Locate the cell with the specified text and output its [X, Y] center coordinate. 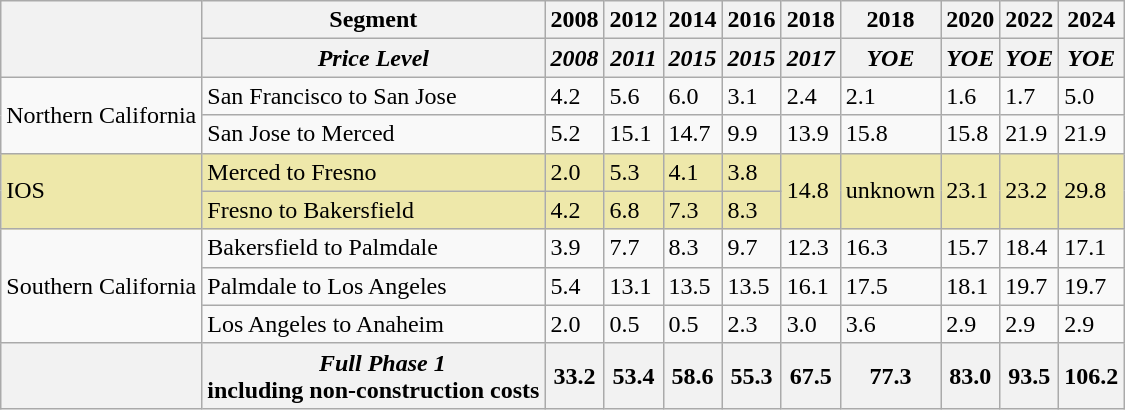
1.6 [970, 96]
2016 [752, 20]
2.1 [890, 96]
2012 [634, 20]
Fresno to Bakersfield [374, 210]
2024 [1092, 20]
Bakersfield to Palmdale [374, 248]
Segment [374, 20]
7.3 [692, 210]
6.0 [692, 96]
14.7 [692, 134]
5.2 [574, 134]
2.4 [810, 96]
Northern California [102, 115]
Price Level [374, 58]
17.1 [1092, 248]
12.3 [810, 248]
13.1 [634, 286]
5.4 [574, 286]
83.0 [970, 376]
67.5 [810, 376]
3.1 [752, 96]
2011 [634, 58]
33.2 [574, 376]
17.5 [890, 286]
6.8 [634, 210]
2020 [970, 20]
Southern California [102, 286]
3.9 [574, 248]
unknown [890, 191]
106.2 [1092, 376]
3.8 [752, 172]
77.3 [890, 376]
San Francisco to San Jose [374, 96]
55.3 [752, 376]
16.1 [810, 286]
14.8 [810, 191]
7.7 [634, 248]
3.0 [810, 324]
15.7 [970, 248]
2.3 [752, 324]
4.1 [692, 172]
Full Phase 1 including non-construction costs [374, 376]
9.7 [752, 248]
53.4 [634, 376]
5.3 [634, 172]
3.6 [890, 324]
Palmdale to Los Angeles [374, 286]
18.4 [1030, 248]
Merced to Fresno [374, 172]
9.9 [752, 134]
16.3 [890, 248]
IOS [102, 191]
2014 [692, 20]
2022 [1030, 20]
29.8 [1092, 191]
23.2 [1030, 191]
18.1 [970, 286]
93.5 [1030, 376]
Los Angeles to Anaheim [374, 324]
58.6 [692, 376]
15.1 [634, 134]
23.1 [970, 191]
5.0 [1092, 96]
5.6 [634, 96]
San Jose to Merced [374, 134]
13.9 [810, 134]
2017 [810, 58]
1.7 [1030, 96]
